Extract the [x, y] coordinate from the center of the cell holding the provided text.  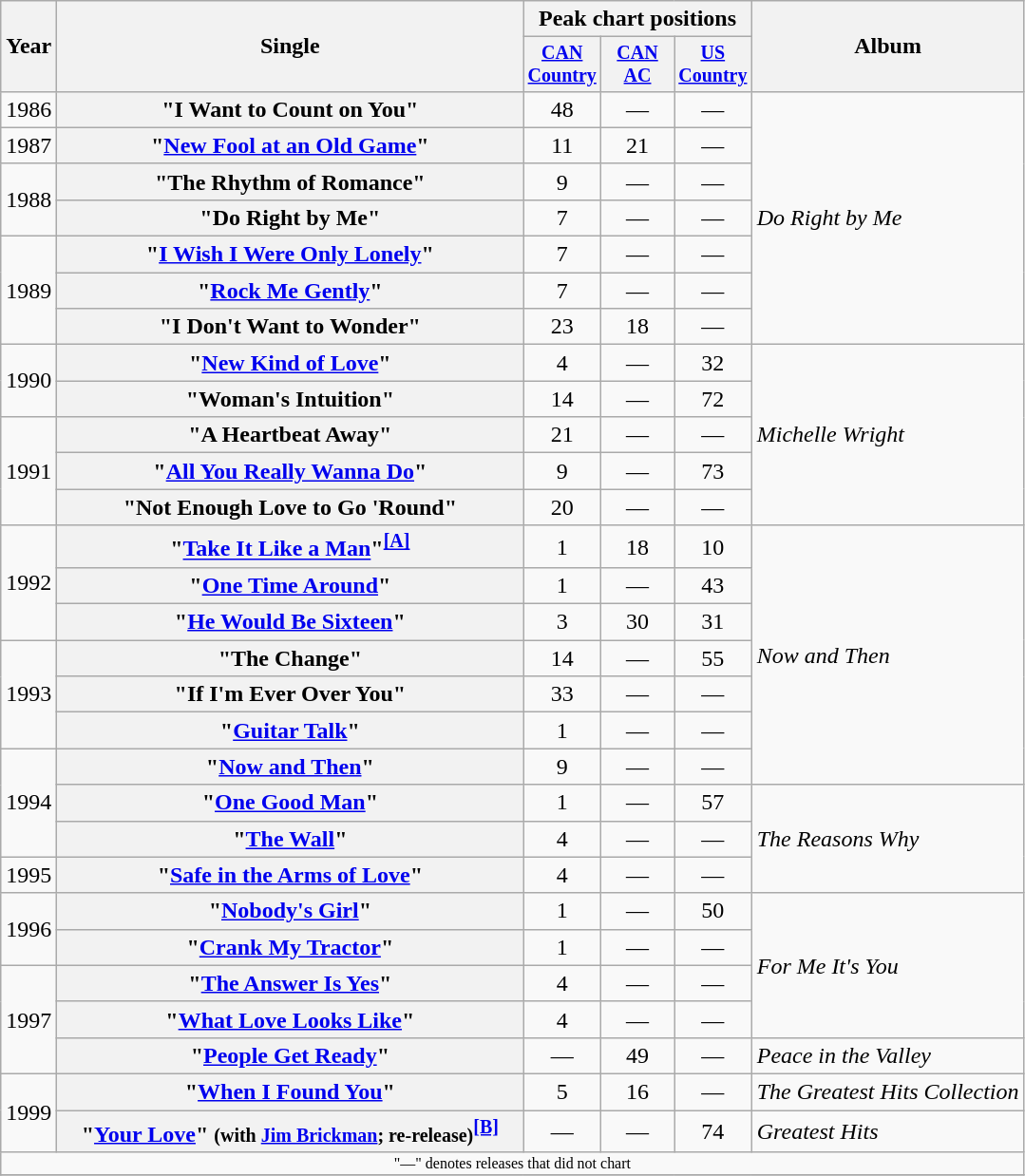
Do Right by Me [887, 218]
16 [638, 1091]
"The Change" [291, 658]
1989 [28, 291]
33 [562, 694]
"New Fool at an Old Game" [291, 145]
48 [562, 109]
5 [562, 1091]
"One Good Man" [291, 803]
1992 [28, 583]
"Crank My Tractor" [291, 947]
"Guitar Talk" [291, 730]
Year [28, 47]
"People Get Ready" [291, 1055]
3 [562, 622]
"Nobody's Girl" [291, 911]
"Now and Then" [291, 767]
49 [638, 1055]
The Reasons Why [887, 839]
1990 [28, 381]
"I Wish I Were Only Lonely" [291, 255]
"All You Really Wanna Do" [291, 471]
"The Answer Is Yes" [291, 983]
Michelle Wright [887, 435]
"Rock Me Gently" [291, 291]
Peak chart positions [637, 19]
30 [638, 622]
"He Would Be Sixteen" [291, 622]
74 [713, 1132]
"Not Enough Love to Go 'Round" [291, 507]
"A Heartbeat Away" [291, 435]
43 [713, 586]
"What Love Looks Like" [291, 1019]
"New Kind of Love" [291, 363]
1997 [28, 1019]
US Country [713, 65]
CAN AC [638, 65]
31 [713, 622]
32 [713, 363]
1995 [28, 875]
"Safe in the Arms of Love" [291, 875]
"Your Love" (with Jim Brickman; re-release)[B] [291, 1132]
1993 [28, 694]
1991 [28, 471]
1996 [28, 929]
"I Want to Count on You" [291, 109]
50 [713, 911]
55 [713, 658]
Album [887, 47]
72 [713, 399]
Peace in the Valley [887, 1055]
"The Wall" [291, 839]
"One Time Around" [291, 586]
73 [713, 471]
"If I'm Ever Over You" [291, 694]
"I Don't Want to Wonder" [291, 327]
For Me It's You [887, 965]
"—" denotes releases that did not chart [513, 1164]
1994 [28, 803]
CAN Country [562, 65]
"When I Found You" [291, 1091]
10 [713, 547]
"Do Right by Me" [291, 218]
"Take It Like a Man"[A] [291, 547]
1986 [28, 109]
1987 [28, 145]
Now and Then [887, 655]
"Woman's Intuition" [291, 399]
Greatest Hits [887, 1132]
"The Rhythm of Romance" [291, 181]
1999 [28, 1113]
23 [562, 327]
The Greatest Hits Collection [887, 1091]
1988 [28, 199]
20 [562, 507]
Single [291, 47]
57 [713, 803]
11 [562, 145]
